Find where the given text appears and provide that cell's center as [X, Y] coordinate. 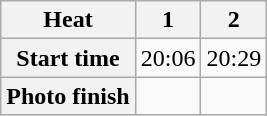
Photo finish [68, 96]
1 [168, 20]
20:29 [234, 58]
Heat [68, 20]
20:06 [168, 58]
Start time [68, 58]
2 [234, 20]
